Capture the cell that displays the provided text and extract its (x, y) central coordinate. 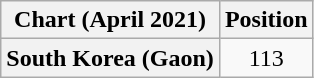
South Korea (Gaon) (110, 58)
Chart (April 2021) (110, 20)
113 (266, 58)
Position (266, 20)
